Extract the (X, Y) coordinate from the center of the cell holding the provided text.  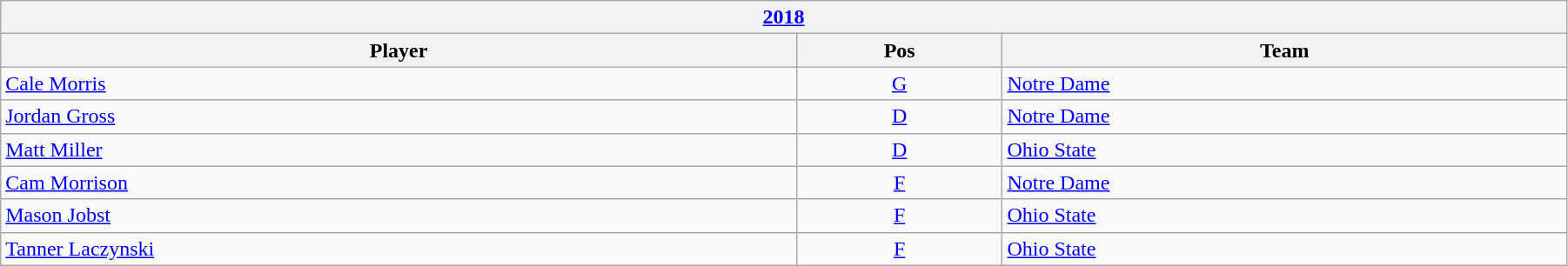
Matt Miller (399, 150)
Pos (900, 50)
Jordan Gross (399, 116)
Tanner Laczynski (399, 249)
Team (1284, 50)
2018 (784, 17)
Cam Morrison (399, 183)
Cale Morris (399, 83)
Mason Jobst (399, 216)
Player (399, 50)
G (900, 83)
